Pinpoint the cell where the given text exists, returning its [x, y] midpoint coordinate. 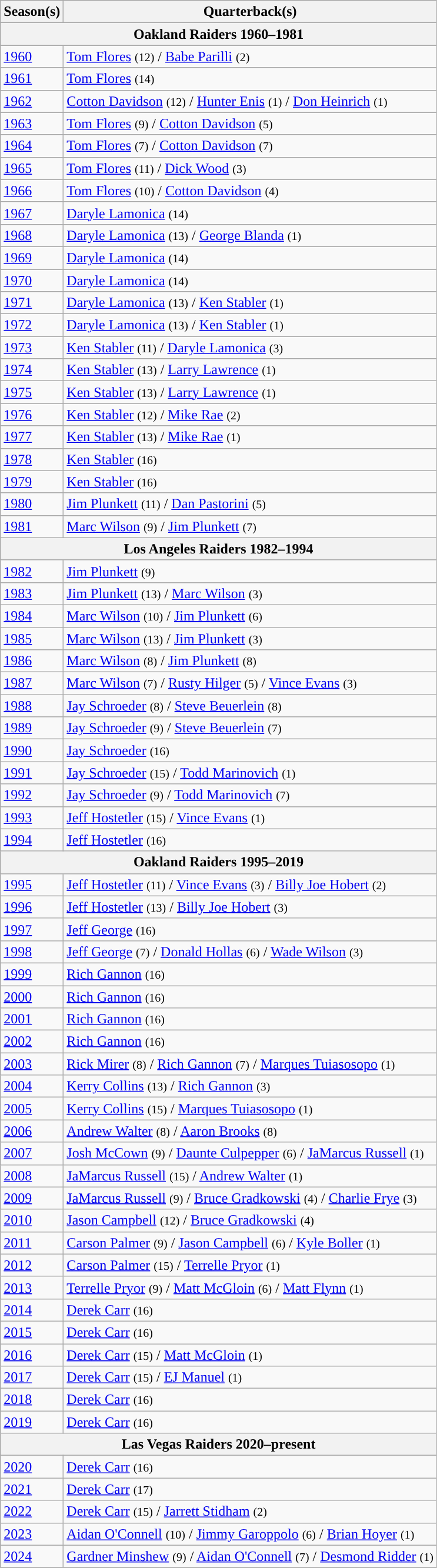
Josh McCown (9) / Daunte Culpepper (6) / JaMarcus Russell (1) [251, 1153]
Ken Stabler (13) / Mike Rae (1) [251, 437]
1979 [32, 482]
Carson Palmer (9) / Jason Campbell (6) / Kyle Boller (1) [251, 1243]
1996 [32, 907]
2023 [32, 1534]
1994 [32, 840]
1968 [32, 235]
1986 [32, 661]
Gardner Minshew (9) / Aidan O'Connell (7) / Desmond Ridder (1) [251, 1556]
1989 [32, 728]
1964 [32, 146]
Aidan O'Connell (10) / Jimmy Garoppolo (6) / Brian Hoyer (1) [251, 1534]
1990 [32, 750]
Quarterback(s) [251, 12]
Tom Flores (10) / Cotton Davidson (4) [251, 191]
2010 [32, 1220]
Ken Stabler (11) / Daryle Lamonica (3) [251, 348]
Jay Schroeder (15) / Todd Marinovich (1) [251, 773]
2018 [32, 1400]
Marc Wilson (9) / Jim Plunkett (7) [251, 526]
1965 [32, 168]
Oakland Raiders 1960–1981 [219, 34]
Marc Wilson (7) / Rusty Hilger (5) / Vince Evans (3) [251, 683]
Derek Carr (15) / Matt McGloin (1) [251, 1355]
Ken Stabler (12) / Mike Rae (2) [251, 415]
1975 [32, 392]
Derek Carr (17) [251, 1489]
2015 [32, 1332]
Jay Schroeder (9) / Todd Marinovich (7) [251, 795]
Los Angeles Raiders 1982–1994 [219, 549]
JaMarcus Russell (9) / Bruce Gradkowski (4) / Charlie Frye (3) [251, 1198]
1983 [32, 593]
1992 [32, 795]
Tom Flores (9) / Cotton Davidson (5) [251, 124]
1977 [32, 437]
1961 [32, 79]
Rick Mirer (8) / Rich Gannon (7) / Marques Tuiasosopo (1) [251, 1064]
2021 [32, 1489]
1995 [32, 885]
Marc Wilson (10) / Jim Plunkett (6) [251, 616]
Tom Flores (14) [251, 79]
Jeff George (7) / Donald Hollas (6) / Wade Wilson (3) [251, 952]
1987 [32, 683]
2024 [32, 1556]
Jim Plunkett (11) / Dan Pastorini (5) [251, 504]
1984 [32, 616]
1974 [32, 370]
1993 [32, 818]
Tom Flores (11) / Dick Wood (3) [251, 168]
1980 [32, 504]
Jim Plunkett (9) [251, 571]
Tom Flores (7) / Cotton Davidson (7) [251, 146]
1999 [32, 974]
1969 [32, 258]
1960 [32, 56]
1982 [32, 571]
1967 [32, 213]
Derek Carr (15) / EJ Manuel (1) [251, 1377]
Oakland Raiders 1995–2019 [219, 862]
1973 [32, 348]
1976 [32, 415]
Kerry Collins (13) / Rich Gannon (3) [251, 1086]
Derek Carr (15) / Jarrett Stidham (2) [251, 1512]
Daryle Lamonica (13) / George Blanda (1) [251, 235]
2016 [32, 1355]
Jason Campbell (12) / Bruce Gradkowski (4) [251, 1220]
2003 [32, 1064]
2022 [32, 1512]
1970 [32, 281]
1966 [32, 191]
Jay Schroeder (9) / Steve Beuerlein (7) [251, 728]
1997 [32, 929]
Marc Wilson (8) / Jim Plunkett (8) [251, 661]
Kerry Collins (15) / Marques Tuiasosopo (1) [251, 1109]
Las Vegas Raiders 2020–present [219, 1444]
2013 [32, 1287]
1985 [32, 638]
Jay Schroeder (8) / Steve Beuerlein (8) [251, 706]
2004 [32, 1086]
JaMarcus Russell (15) / Andrew Walter (1) [251, 1176]
2012 [32, 1265]
Jeff Hostetler (11) / Vince Evans (3) / Billy Joe Hobert (2) [251, 885]
1991 [32, 773]
2001 [32, 1019]
2017 [32, 1377]
1981 [32, 526]
Jeff George (16) [251, 929]
2011 [32, 1243]
Jeff Hostetler (15) / Vince Evans (1) [251, 818]
1972 [32, 325]
2020 [32, 1467]
Terrelle Pryor (9) / Matt McGloin (6) / Matt Flynn (1) [251, 1287]
2005 [32, 1109]
1971 [32, 303]
Season(s) [32, 12]
Jeff Hostetler (13) / Billy Joe Hobert (3) [251, 907]
1988 [32, 706]
2000 [32, 997]
2002 [32, 1042]
2014 [32, 1310]
1963 [32, 124]
Jeff Hostetler (16) [251, 840]
Tom Flores (12) / Babe Parilli (2) [251, 56]
Jay Schroeder (16) [251, 750]
1962 [32, 101]
Jim Plunkett (13) / Marc Wilson (3) [251, 593]
1998 [32, 952]
Cotton Davidson (12) / Hunter Enis (1) / Don Heinrich (1) [251, 101]
Marc Wilson (13) / Jim Plunkett (3) [251, 638]
Carson Palmer (15) / Terrelle Pryor (1) [251, 1265]
2008 [32, 1176]
1978 [32, 459]
Andrew Walter (8) / Aaron Brooks (8) [251, 1131]
2007 [32, 1153]
2009 [32, 1198]
2006 [32, 1131]
2019 [32, 1422]
